Provide the (X, Y) coordinate of the cell's center where the given text is located.  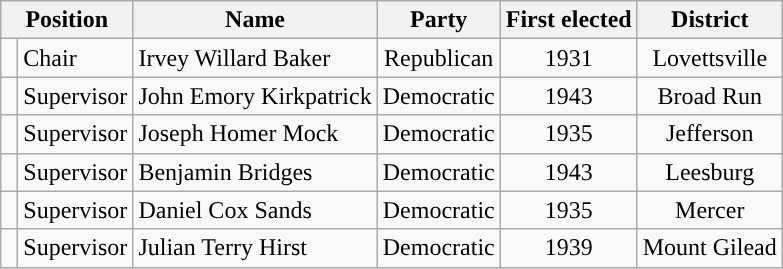
Benjamin Bridges (255, 172)
1931 (568, 58)
John Emory Kirkpatrick (255, 96)
Republican (438, 58)
Joseph Homer Mock (255, 134)
Mercer (710, 210)
First elected (568, 20)
Leesburg (710, 172)
Position (67, 20)
Daniel Cox Sands (255, 210)
Irvey Willard Baker (255, 58)
Jefferson (710, 134)
District (710, 20)
Lovettsville (710, 58)
1939 (568, 248)
Party (438, 20)
Broad Run (710, 96)
Chair (76, 58)
Julian Terry Hirst (255, 248)
Mount Gilead (710, 248)
Name (255, 20)
